Determine the (x, y) coordinate at the center of the cell enclosing the given text.  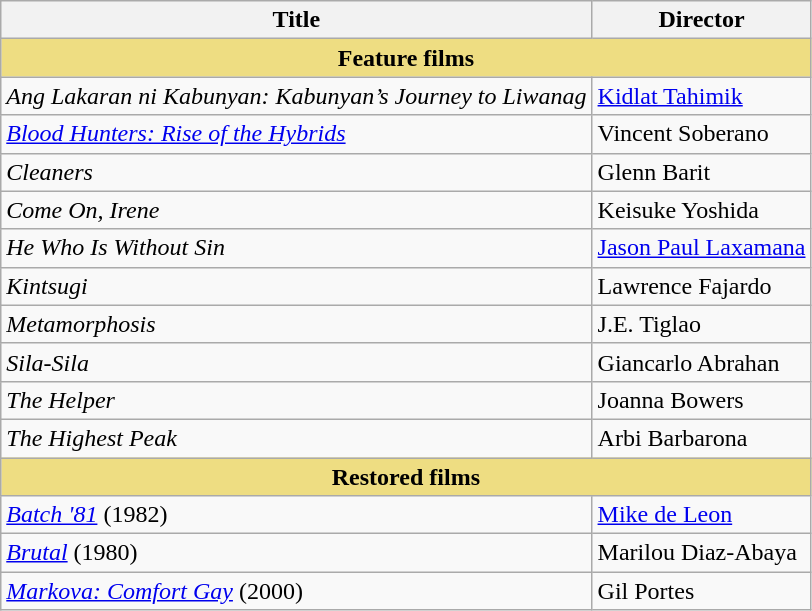
Metamorphosis (296, 324)
Gil Portes (702, 591)
Feature films (406, 58)
Marilou Diaz-Abaya (702, 553)
Arbi Barbarona (702, 438)
Batch '81 (1982) (296, 515)
Cleaners (296, 172)
Kidlat Tahimik (702, 96)
Title (296, 20)
The Highest Peak (296, 438)
Glenn Barit (702, 172)
Mike de Leon (702, 515)
Lawrence Fajardo (702, 286)
Brutal (1980) (296, 553)
Joanna Bowers (702, 400)
The Helper (296, 400)
Vincent Soberano (702, 134)
J.E. Tiglao (702, 324)
Director (702, 20)
Come On, Irene (296, 210)
Keisuke Yoshida (702, 210)
Markova: Comfort Gay (2000) (296, 591)
Ang Lakaran ni Kabunyan: Kabunyan’s Journey to Liwanag (296, 96)
He Who Is Without Sin (296, 248)
Blood Hunters: Rise of the Hybrids (296, 134)
Giancarlo Abrahan (702, 362)
Kintsugi (296, 286)
Restored films (406, 477)
Jason Paul Laxamana (702, 248)
Sila-Sila (296, 362)
